Provide the (x, y) coordinate of the cell's center where the given text is located.  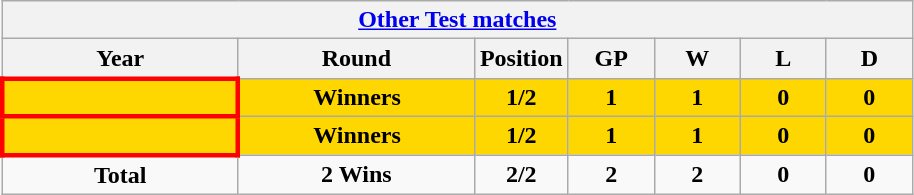
D (869, 59)
L (783, 59)
W (697, 59)
Position (521, 59)
Other Test matches (457, 20)
Total (120, 174)
Round (356, 59)
2/2 (521, 174)
Year (120, 59)
2 Wins (356, 174)
GP (611, 59)
